Detect which cell encompasses the target text, then output its [x, y] center coordinate. 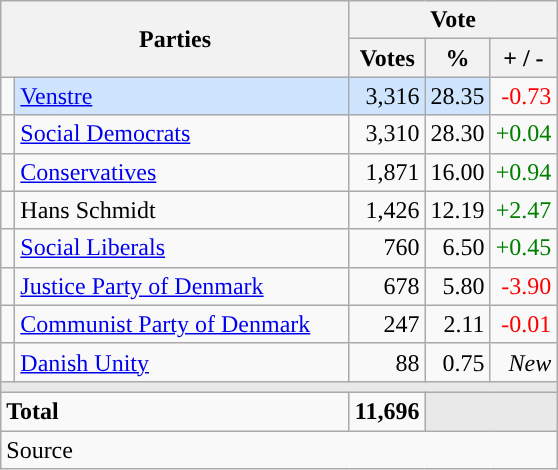
+0.04 [524, 134]
760 [387, 248]
Conservatives [182, 172]
12.19 [458, 210]
Venstre [182, 96]
% [458, 58]
-0.73 [524, 96]
247 [387, 324]
Vote [452, 20]
Total [176, 411]
1,871 [387, 172]
Social Liberals [182, 248]
11,696 [387, 411]
1,426 [387, 210]
Communist Party of Denmark [182, 324]
+ / - [524, 58]
28.30 [458, 134]
6.50 [458, 248]
-3.90 [524, 286]
+0.94 [524, 172]
3,316 [387, 96]
Justice Party of Denmark [182, 286]
+2.47 [524, 210]
3,310 [387, 134]
678 [387, 286]
Hans Schmidt [182, 210]
Danish Unity [182, 362]
New [524, 362]
Votes [387, 58]
Social Democrats [182, 134]
88 [387, 362]
5.80 [458, 286]
Parties [176, 39]
+0.45 [524, 248]
-0.01 [524, 324]
16.00 [458, 172]
28.35 [458, 96]
0.75 [458, 362]
Source [279, 449]
2.11 [458, 324]
